Return the [x, y] coordinate for the center point of the cell that contains the specified text.  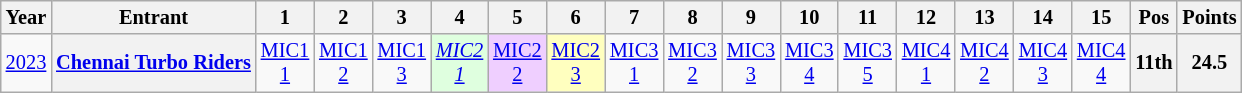
15 [1101, 17]
MIC43 [1043, 63]
2 [343, 17]
24.5 [1209, 63]
MIC42 [984, 63]
5 [517, 17]
10 [809, 17]
11th [1154, 63]
MIC41 [926, 63]
MIC23 [576, 63]
Entrant [154, 17]
Points [1209, 17]
12 [926, 17]
Pos [1154, 17]
MIC34 [809, 63]
MIC44 [1101, 63]
7 [634, 17]
MIC32 [692, 63]
MIC31 [634, 63]
MIC11 [285, 63]
4 [460, 17]
MIC35 [867, 63]
14 [1043, 17]
MIC22 [517, 63]
1 [285, 17]
11 [867, 17]
MIC21 [460, 63]
9 [751, 17]
2023 [26, 63]
MIC13 [402, 63]
13 [984, 17]
Chennai Turbo Riders [154, 63]
Year [26, 17]
MIC33 [751, 63]
MIC12 [343, 63]
8 [692, 17]
6 [576, 17]
3 [402, 17]
